Provide the [X, Y] coordinate of the cell's center where the given text is located.  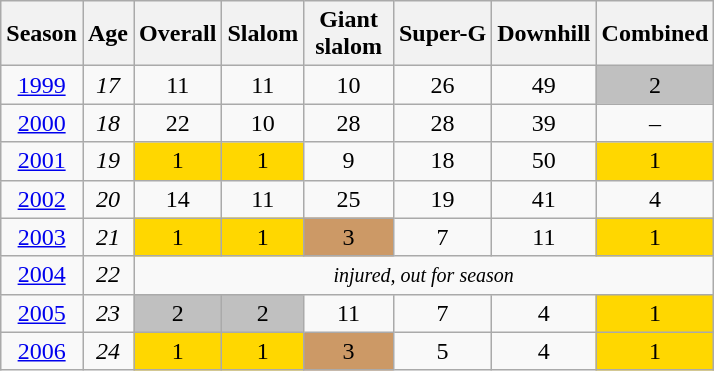
5 [442, 351]
Slalom [263, 34]
Giant slalom [349, 34]
2003 [42, 237]
21 [108, 237]
50 [544, 161]
9 [349, 161]
Combined [655, 34]
26 [442, 85]
injured, out for season [424, 275]
2006 [42, 351]
Season [42, 34]
2001 [42, 161]
– [655, 123]
Age [108, 34]
1999 [42, 85]
39 [544, 123]
14 [178, 199]
2004 [42, 275]
41 [544, 199]
25 [349, 199]
2000 [42, 123]
20 [108, 199]
2002 [42, 199]
Overall [178, 34]
24 [108, 351]
23 [108, 313]
Super-G [442, 34]
49 [544, 85]
Downhill [544, 34]
17 [108, 85]
2005 [42, 313]
